Capture the cell that displays the provided text and extract its (X, Y) central coordinate. 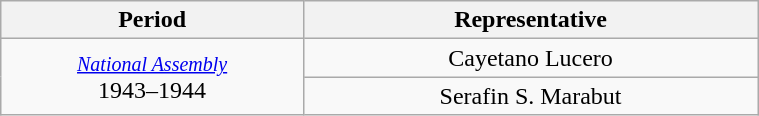
Period (152, 20)
National Assembly1943–1944 (152, 77)
Representative (530, 20)
Cayetano Lucero (530, 58)
Serafin S. Marabut (530, 96)
